Capture the cell that displays the provided text and extract its [x, y] central coordinate. 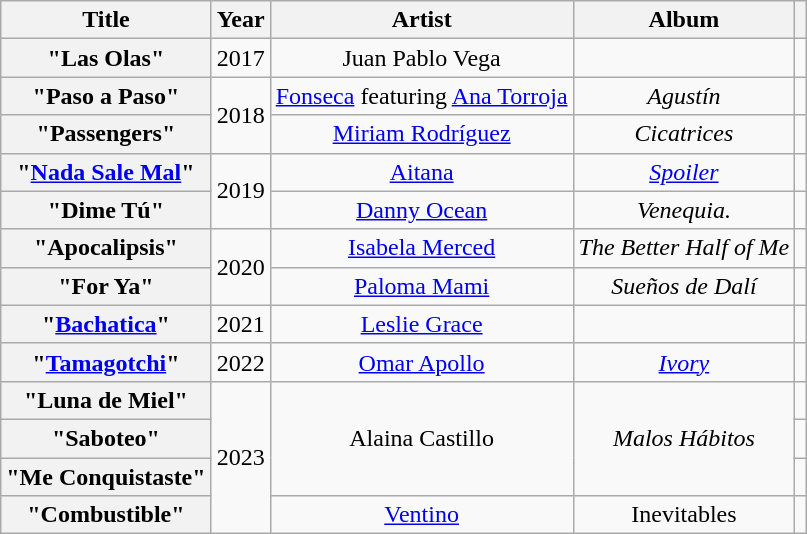
Cicatrices [684, 134]
The Better Half of Me [684, 248]
Album [684, 20]
Artist [422, 20]
2020 [240, 267]
2019 [240, 191]
Alaina Castillo [422, 438]
Agustín [684, 96]
"Passengers" [106, 134]
Ivory [684, 362]
"For Ya" [106, 286]
"Me Conquistaste" [106, 477]
2023 [240, 457]
Spoiler [684, 172]
Title [106, 20]
"Combustible" [106, 515]
Omar Apollo [422, 362]
2018 [240, 115]
"Dime Tú" [106, 210]
Inevitables [684, 515]
"Nada Sale Mal" [106, 172]
2022 [240, 362]
"Paso a Paso" [106, 96]
Leslie Grace [422, 324]
"Luna de Miel" [106, 400]
Year [240, 20]
Ventino [422, 515]
Danny Ocean [422, 210]
Paloma Mami [422, 286]
Malos Hábitos [684, 438]
"Apocalipsis" [106, 248]
Isabela Merced [422, 248]
Fonseca featuring Ana Torroja [422, 96]
"Saboteo" [106, 438]
"Tamagotchi" [106, 362]
2017 [240, 58]
Sueños de Dalí [684, 286]
"Las Olas" [106, 58]
2021 [240, 324]
Juan Pablo Vega [422, 58]
"Bachatica" [106, 324]
Aitana [422, 172]
Miriam Rodríguez [422, 134]
Venequia. [684, 210]
